Provide the [X, Y] coordinate of the cell's center where the given text is located.  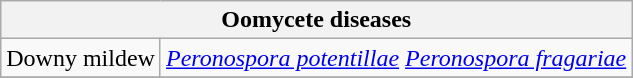
Oomycete diseases [316, 20]
Peronospora potentillae Peronospora fragariae [396, 58]
Downy mildew [81, 58]
